Find where the given text appears and provide that cell's center as [X, Y] coordinate. 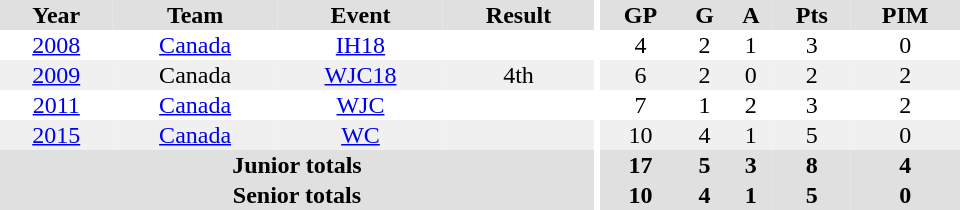
Event [360, 15]
Pts [812, 15]
Result [518, 15]
6 [640, 75]
GP [640, 15]
WJC18 [360, 75]
2008 [56, 45]
2011 [56, 105]
17 [640, 165]
Team [194, 15]
Year [56, 15]
8 [812, 165]
G [705, 15]
IH18 [360, 45]
Junior totals [297, 165]
7 [640, 105]
2009 [56, 75]
4th [518, 75]
WJC [360, 105]
2015 [56, 135]
Senior totals [297, 195]
PIM [905, 15]
A [750, 15]
WC [360, 135]
